Determine the (X, Y) coordinate at the center of the cell enclosing the given text.  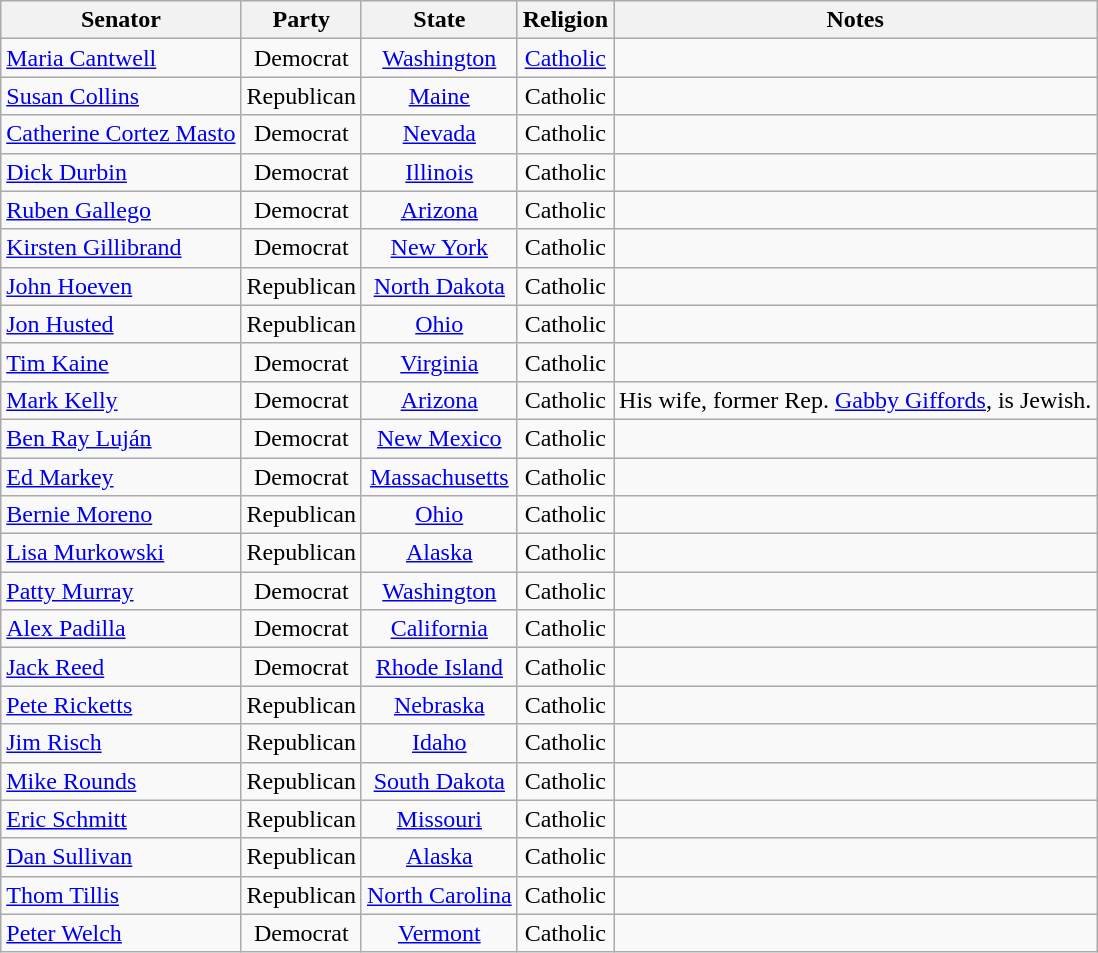
His wife, former Rep. Gabby Giffords, is Jewish. (856, 400)
Patty Murray (121, 591)
Maria Cantwell (121, 58)
Notes (856, 20)
Senator (121, 20)
Lisa Murkowski (121, 553)
Peter Welch (121, 933)
Susan Collins (121, 96)
Ed Markey (121, 477)
North Dakota (439, 286)
Jack Reed (121, 667)
Vermont (439, 933)
Kirsten Gillibrand (121, 248)
Thom Tillis (121, 895)
North Carolina (439, 895)
Mike Rounds (121, 781)
Dan Sullivan (121, 857)
Catherine Cortez Masto (121, 134)
Missouri (439, 819)
Mark Kelly (121, 400)
Virginia (439, 362)
Massachusetts (439, 477)
Idaho (439, 743)
Rhode Island (439, 667)
Pete Ricketts (121, 705)
Jon Husted (121, 324)
Party (301, 20)
Ruben Gallego (121, 210)
New York (439, 248)
Alex Padilla (121, 629)
New Mexico (439, 438)
Ben Ray Luján (121, 438)
South Dakota (439, 781)
Nebraska (439, 705)
John Hoeven (121, 286)
Religion (565, 20)
Jim Risch (121, 743)
Maine (439, 96)
Eric Schmitt (121, 819)
Illinois (439, 172)
California (439, 629)
Bernie Moreno (121, 515)
Tim Kaine (121, 362)
Dick Durbin (121, 172)
State (439, 20)
Nevada (439, 134)
